For the text-containing cell, return its midpoint in [x, y] coordinate format. 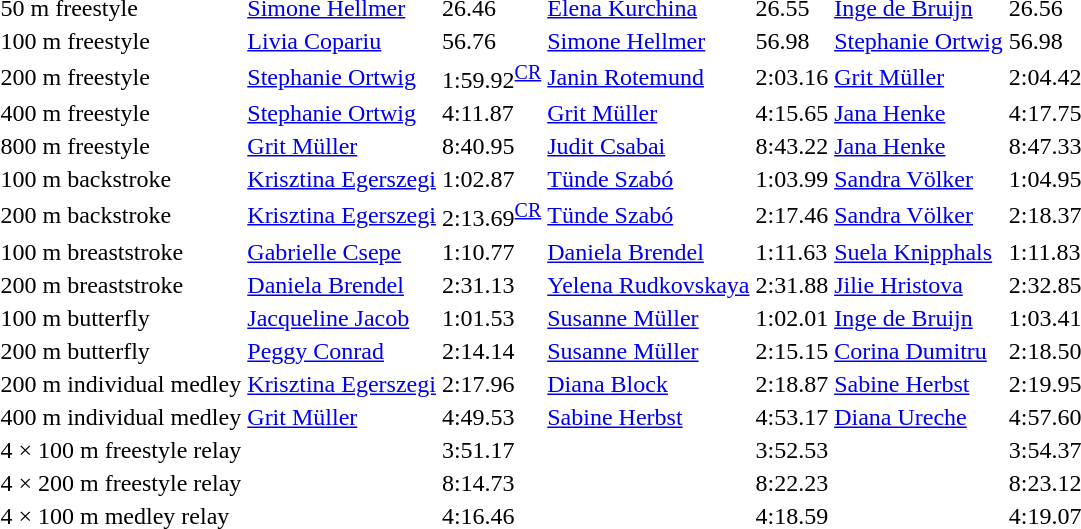
2:14.14 [491, 351]
1:01.53 [491, 318]
2:15.15 [792, 351]
8:22.23 [792, 483]
1:11.63 [792, 252]
Jilie Hristova [919, 285]
Diana Ureche [919, 417]
4:11.87 [491, 113]
Simone Hellmer [648, 41]
Gabrielle Csepe [342, 252]
2:31.13 [491, 285]
4:15.65 [792, 113]
Inge de Bruijn [919, 318]
1:02.87 [491, 179]
Yelena Rudkovskaya [648, 285]
1:02.01 [792, 318]
2:31.88 [792, 285]
56.76 [491, 41]
56.98 [792, 41]
8:14.73 [491, 483]
2:03.16 [792, 77]
Jacqueline Jacob [342, 318]
1:10.77 [491, 252]
Judit Csabai [648, 146]
8:40.95 [491, 146]
Janin Rotemund [648, 77]
Peggy Conrad [342, 351]
2:17.46 [792, 215]
8:43.22 [792, 146]
1:03.99 [792, 179]
1:59.92CR [491, 77]
Livia Copariu [342, 41]
4:53.17 [792, 417]
2:13.69CR [491, 215]
Corina Dumitru [919, 351]
3:51.17 [491, 450]
4:49.53 [491, 417]
2:18.87 [792, 384]
Diana Block [648, 384]
2:17.96 [491, 384]
3:52.53 [792, 450]
Suela Knipphals [919, 252]
